Locate the cell with the specified text and output its [X, Y] center coordinate. 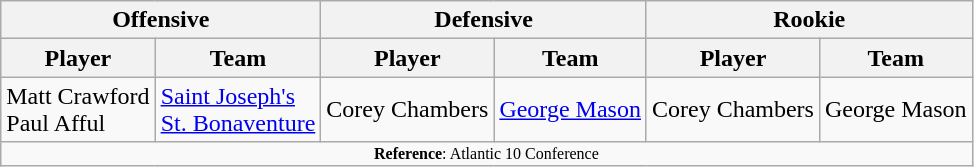
Offensive [161, 20]
Defensive [484, 20]
Rookie [809, 20]
Saint Joseph'sSt. Bonaventure [238, 110]
Reference: Atlantic 10 Conference [486, 154]
Matt CrawfordPaul Afful [78, 110]
